For the text-containing cell, return its midpoint in (X, Y) coordinate format. 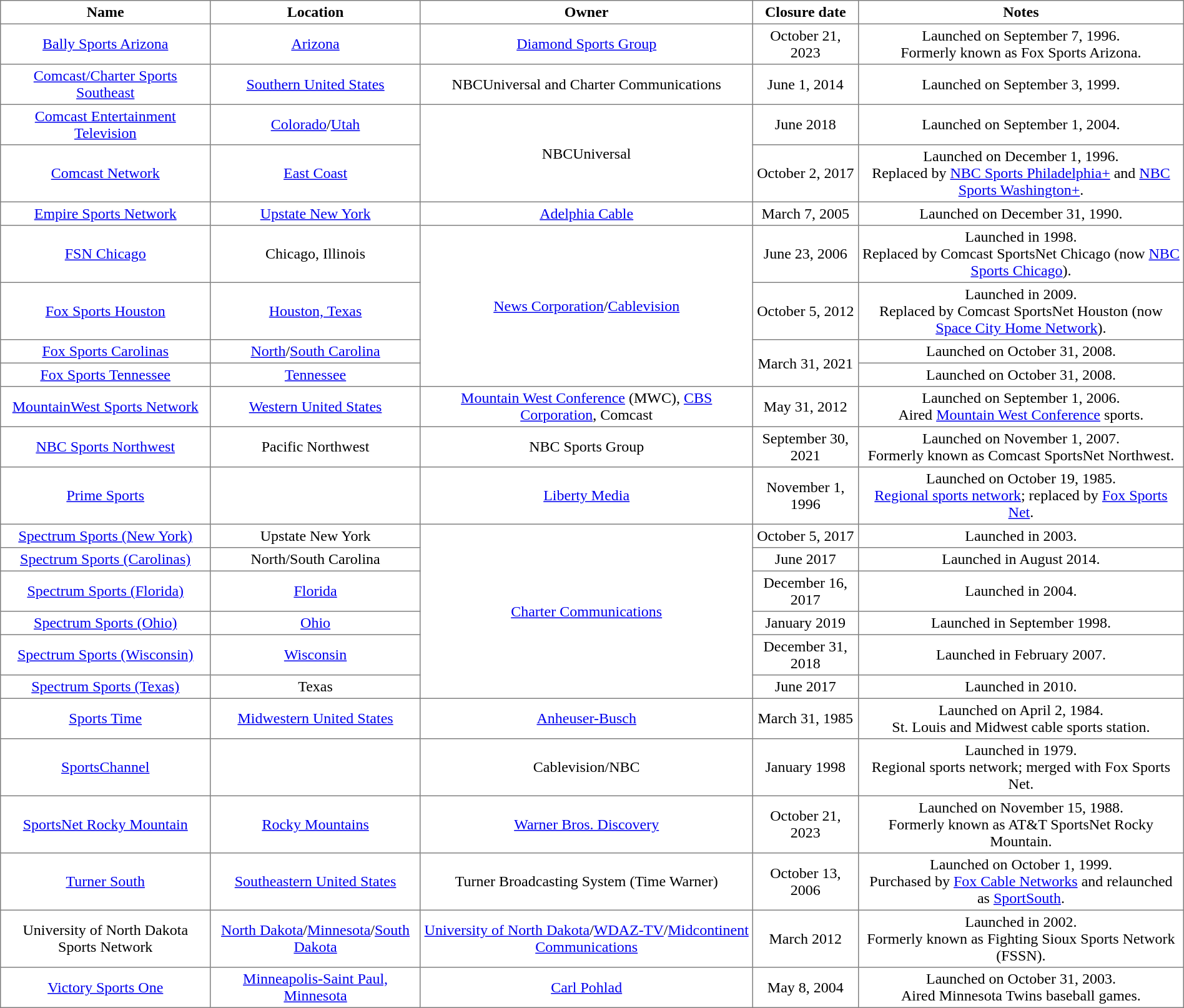
Chicago, Illinois (316, 254)
March 7, 2005 (806, 214)
Sports Time (106, 718)
Prime Sports (106, 496)
Diamond Sports Group (586, 44)
Spectrum Sports (Carolinas) (106, 560)
Charter Communications (586, 611)
Arizona (316, 44)
NBCUniversal (586, 153)
Texas (316, 687)
Turner South (106, 882)
SportsChannel (106, 768)
Comcast/Charter Sports Southeast (106, 84)
Launched in February 2007. (1022, 655)
Closure date (806, 12)
Cablevision/NBC (586, 768)
Launched in 1998.Replaced by Comcast SportsNet Chicago (now NBC Sports Chicago). (1022, 254)
Launched in August 2014. (1022, 560)
Launched on October 19, 1985.Regional sports network; replaced by Fox Sports Net. (1022, 496)
Launched in 2002.Formerly known as Fighting Sioux Sports Network (FSSN). (1022, 939)
October 5, 2017 (806, 536)
Spectrum Sports (Texas) (106, 687)
Ohio (316, 623)
Name (106, 12)
Midwestern United States (316, 718)
Launched in 2009.Replaced by Comcast SportsNet Houston (now Space City Home Network). (1022, 311)
Fox Sports Houston (106, 311)
Mountain West Conference (MWC), CBS Corporation, Comcast (586, 407)
Launched in 2004. (1022, 591)
Comcast Entertainment Television (106, 124)
September 30, 2021 (806, 447)
East Coast (316, 174)
Comcast Network (106, 174)
Houston, Texas (316, 311)
Fox Sports Tennessee (106, 375)
Rocky Mountains (316, 824)
Southeastern United States (316, 882)
January 1998 (806, 768)
Wisconsin (316, 655)
FSN Chicago (106, 254)
March 31, 1985 (806, 718)
Launched on November 15, 1988.Formerly known as AT&T SportsNet Rocky Mountain. (1022, 824)
MountainWest Sports Network (106, 407)
March 31, 2021 (806, 363)
May 8, 2004 (806, 987)
Launched on September 7, 1996.Formerly known as Fox Sports Arizona. (1022, 44)
University of North Dakota/WDAZ-TV/Midcontinent Communications (586, 939)
Launched on September 1, 2006.Aired Mountain West Conference sports. (1022, 407)
Liberty Media (586, 496)
March 2012 (806, 939)
November 1, 1996 (806, 496)
Minneapolis-Saint Paul, Minnesota (316, 987)
North Dakota/Minnesota/South Dakota (316, 939)
News Corporation/Cablevision (586, 306)
University of North Dakota Sports Network (106, 939)
Location (316, 12)
Spectrum Sports (New York) (106, 536)
Empire Sports Network (106, 214)
Launched in 1979.Regional sports network; merged with Fox Sports Net. (1022, 768)
December 16, 2017 (806, 591)
Anheuser-Busch (586, 718)
Launched on October 31, 2003.Aired Minnesota Twins baseball games. (1022, 987)
Launched on October 1, 1999.Purchased by Fox Cable Networks and relaunched as SportSouth. (1022, 882)
Bally Sports Arizona (106, 44)
Carl Pohlad (586, 987)
December 31, 2018 (806, 655)
October 5, 2012 (806, 311)
Victory Sports One (106, 987)
Colorado/Utah (316, 124)
October 2, 2017 (806, 174)
October 13, 2006 (806, 882)
Launched in 2010. (1022, 687)
Pacific Northwest (316, 447)
Spectrum Sports (Ohio) (106, 623)
Notes (1022, 12)
SportsNet Rocky Mountain (106, 824)
Launched on April 2, 1984.St. Louis and Midwest cable sports station. (1022, 718)
Tennessee (316, 375)
Launched on November 1, 2007.Formerly known as Comcast SportsNet Northwest. (1022, 447)
Warner Bros. Discovery (586, 824)
Florida (316, 591)
NBC Sports Group (586, 447)
Adelphia Cable (586, 214)
Launched on December 31, 1990. (1022, 214)
June 1, 2014 (806, 84)
Western United States (316, 407)
NBCUniversal and Charter Communications (586, 84)
Launched on December 1, 1996.Replaced by NBC Sports Philadelphia+ and NBC Sports Washington+. (1022, 174)
Southern United States (316, 84)
Fox Sports Carolinas (106, 352)
Launched in September 1998. (1022, 623)
Spectrum Sports (Florida) (106, 591)
NBC Sports Northwest (106, 447)
June 23, 2006 (806, 254)
Spectrum Sports (Wisconsin) (106, 655)
Turner Broadcasting System (Time Warner) (586, 882)
Launched on September 3, 1999. (1022, 84)
May 31, 2012 (806, 407)
June 2018 (806, 124)
January 2019 (806, 623)
Launched on September 1, 2004. (1022, 124)
Launched in 2003. (1022, 536)
Owner (586, 12)
